Identify which cell holds the provided text, then report its (X, Y) central coordinate. 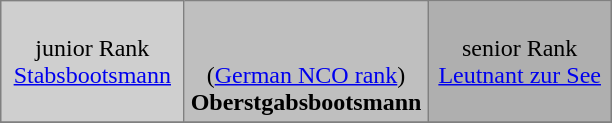
senior RankLeutnant zur See (520, 62)
(German NCO rank) Oberstgabsbootsmann (306, 62)
junior RankStabsbootsmann (92, 62)
